Extract the (x, y) coordinate from the center of the cell holding the provided text.  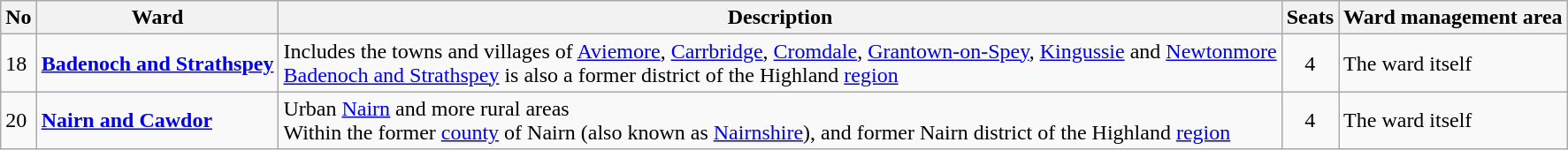
Seats (1310, 18)
Badenoch and Strathspey (157, 64)
Urban Nairn and more rural areas Within the former county of Nairn (also known as Nairnshire), and former Nairn district of the Highland region (780, 120)
Description (780, 18)
Ward (157, 18)
20 (19, 120)
Ward management area (1454, 18)
18 (19, 64)
No (19, 18)
Nairn and Cawdor (157, 120)
